Return (X, Y) of the center of cell containing provided text 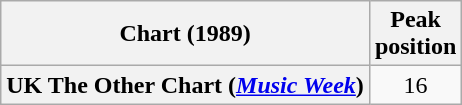
Peakposition (415, 34)
16 (415, 85)
UK The Other Chart (Music Week) (186, 85)
Chart (1989) (186, 34)
